Capture the cell that displays the provided text and extract its [x, y] central coordinate. 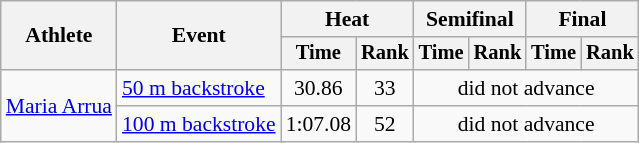
Final [582, 19]
Athlete [59, 36]
33 [385, 88]
Semifinal [470, 19]
Event [199, 36]
Maria Arrua [59, 106]
52 [385, 124]
50 m backstroke [199, 88]
100 m backstroke [199, 124]
30.86 [318, 88]
Heat [348, 19]
1:07.08 [318, 124]
